Find where the given text appears and provide that cell's center as (X, Y) coordinate. 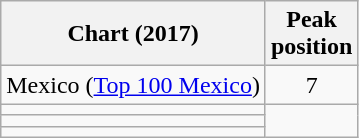
Chart (2017) (134, 34)
Peakposition (311, 34)
Mexico (Top 100 Mexico) (134, 85)
7 (311, 85)
